Return the (x, y) coordinate for the center point of the cell that contains the specified text.  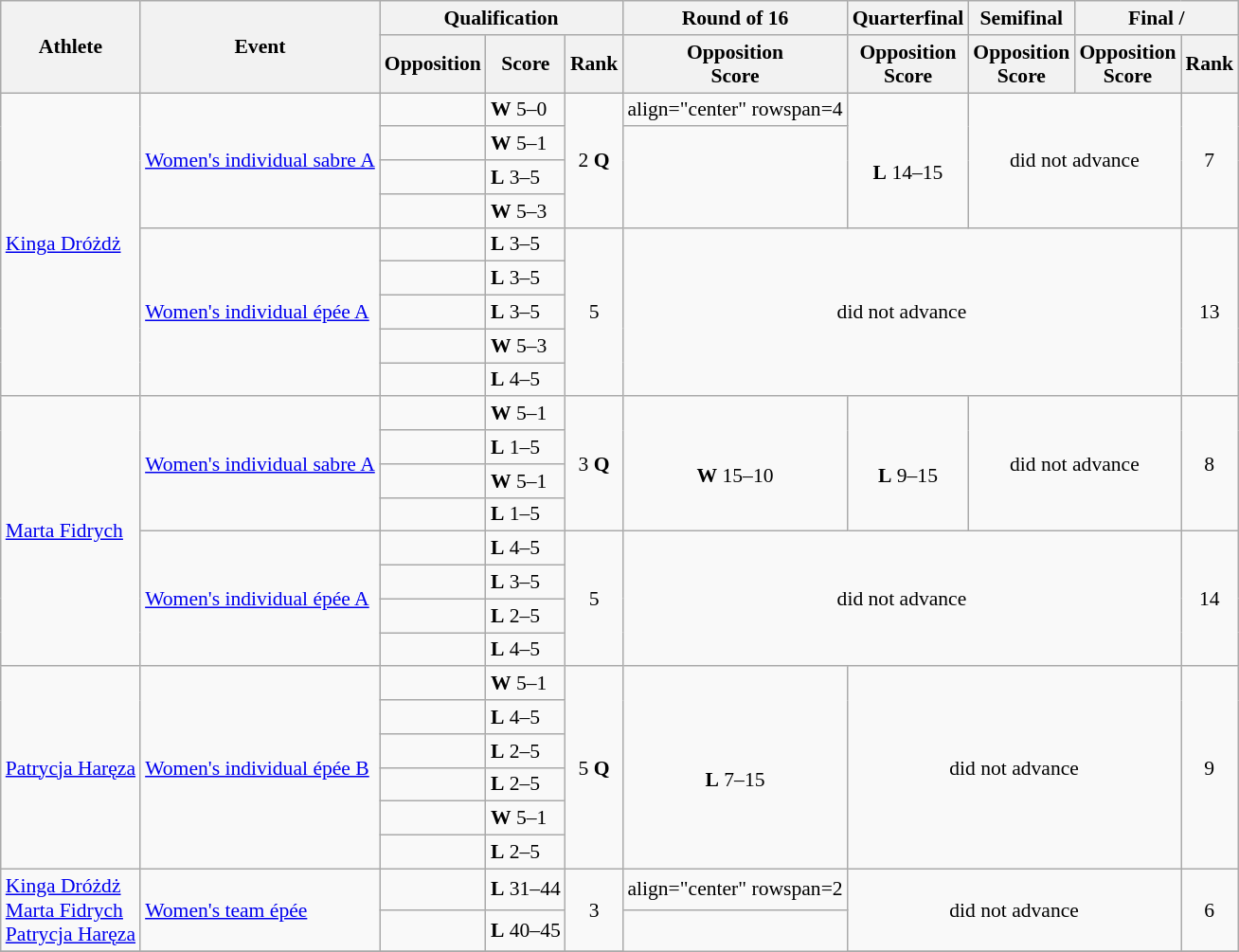
Kinga Dróżdż (70, 244)
Women's individual épée B (260, 768)
Kinga DróżdżMarta FidrychPatrycja Haręza (70, 909)
3 Q (595, 464)
align="center" rowspan=2 (735, 889)
L 14–15 (908, 160)
5 Q (595, 768)
Quarterfinal (908, 18)
14 (1209, 599)
Final / (1156, 18)
L 40–45 (526, 930)
6 (1209, 909)
W 15–10 (735, 464)
Women's team épée (260, 909)
7 (1209, 160)
Event (260, 47)
Marta Fidrych (70, 532)
Opposition (433, 64)
W 5–0 (526, 110)
Qualification (502, 18)
L 31–44 (526, 889)
L 7–15 (735, 768)
Score (526, 64)
2 Q (595, 160)
Round of 16 (735, 18)
8 (1209, 464)
Semifinal (1021, 18)
9 (1209, 768)
Patrycja Haręza (70, 768)
3 (595, 909)
align="center" rowspan=4 (735, 110)
13 (1209, 312)
Athlete (70, 47)
L 9–15 (908, 464)
